Identify which cell holds the provided text, then report its (X, Y) central coordinate. 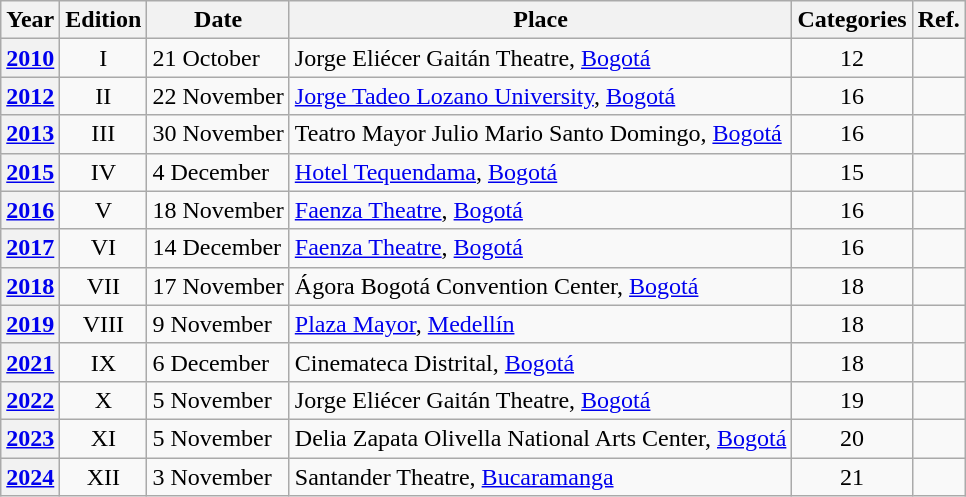
2021 (30, 362)
20 (852, 438)
3 November (218, 477)
Teatro Mayor Julio Mario Santo Domingo, Bogotá (540, 134)
I (104, 58)
Cinemateca Distrital, Bogotá (540, 362)
2017 (30, 248)
Ref. (938, 20)
XI (104, 438)
2013 (30, 134)
Year (30, 20)
19 (852, 400)
2023 (30, 438)
Hotel Tequendama, Bogotá (540, 172)
2024 (30, 477)
Place (540, 20)
12 (852, 58)
2012 (30, 96)
Delia Zapata Olivella National Arts Center, Bogotá (540, 438)
17 November (218, 286)
Santander Theatre, Bucaramanga (540, 477)
VII (104, 286)
Plaza Mayor, Medellín (540, 324)
V (104, 210)
VIII (104, 324)
IX (104, 362)
2018 (30, 286)
VI (104, 248)
Ágora Bogotá Convention Center, Bogotá (540, 286)
III (104, 134)
9 November (218, 324)
Edition (104, 20)
15 (852, 172)
XII (104, 477)
18 November (218, 210)
6 December (218, 362)
Date (218, 20)
14 December (218, 248)
IV (104, 172)
Jorge Tadeo Lozano University, Bogotá (540, 96)
2022 (30, 400)
2015 (30, 172)
II (104, 96)
4 December (218, 172)
22 November (218, 96)
30 November (218, 134)
X (104, 400)
2016 (30, 210)
2010 (30, 58)
2019 (30, 324)
Categories (852, 20)
21 (852, 477)
21 October (218, 58)
